Search for the cell housing the specified text and yield its [X, Y] center coordinate. 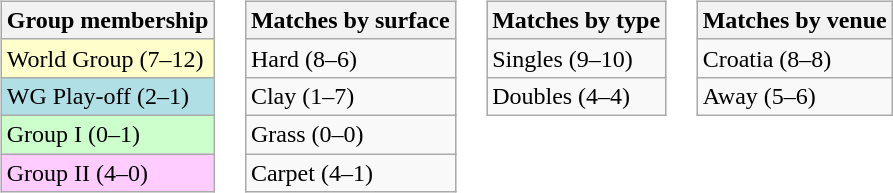
Doubles (4–4) [576, 96]
Grass (0–0) [350, 134]
Clay (1–7) [350, 96]
World Group (7–12) [108, 58]
Group I (0–1) [108, 134]
WG Play-off (2–1) [108, 96]
Hard (8–6) [350, 58]
Carpet (4–1) [350, 173]
Group membership [108, 20]
Singles (9–10) [576, 58]
Group II (4–0) [108, 173]
Croatia (8–8) [794, 58]
Away (5–6) [794, 96]
Matches by surface [350, 20]
Matches by type [576, 20]
Matches by venue [794, 20]
